Scan for the cell matching the given text and deliver its [x, y] coordinate at center. 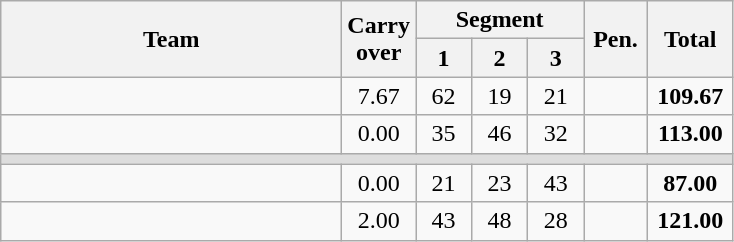
113.00 [690, 134]
3 [556, 58]
87.00 [690, 183]
46 [500, 134]
62 [444, 96]
2.00 [379, 221]
7.67 [379, 96]
19 [500, 96]
2 [500, 58]
32 [556, 134]
23 [500, 183]
1 [444, 58]
Team [172, 39]
Total [690, 39]
109.67 [690, 96]
28 [556, 221]
Carry over [379, 39]
35 [444, 134]
121.00 [690, 221]
Segment [500, 20]
48 [500, 221]
Pen. [616, 39]
